Pinpoint the cell where the given text exists, returning its (x, y) midpoint coordinate. 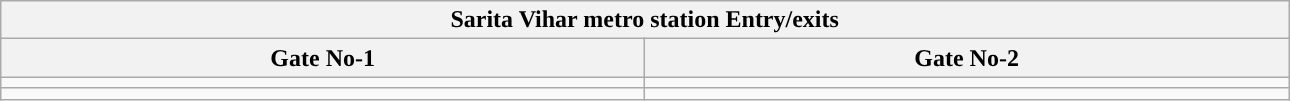
Gate No-2 (967, 58)
Sarita Vihar metro station Entry/exits (645, 20)
Gate No-1 (323, 58)
